Find where the given text appears and provide that cell's center as [x, y] coordinate. 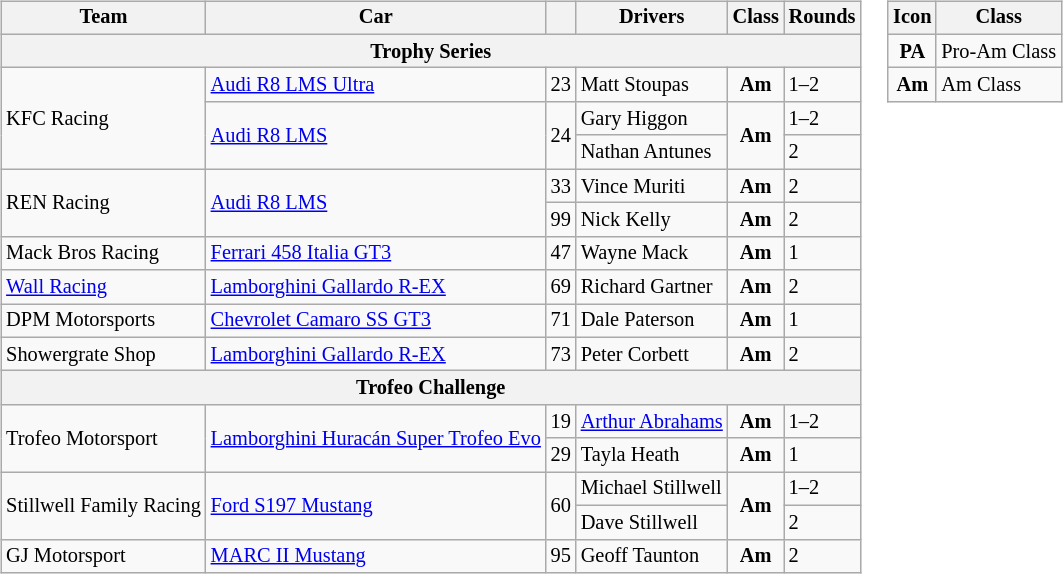
19 [561, 422]
KFC Racing [104, 118]
Vince Muriti [652, 186]
Car [376, 18]
Stillwell Family Racing [104, 506]
Arthur Abrahams [652, 422]
Geoff Taunton [652, 556]
Showergrate Shop [104, 354]
Wayne Mack [652, 253]
PA [912, 51]
95 [561, 556]
Trophy Series [430, 51]
MARC II Mustang [376, 556]
Trofeo Motorsport [104, 438]
Audi R8 LMS Ultra [376, 85]
Michael Stillwell [652, 489]
Rounds [822, 18]
Nick Kelly [652, 220]
Icon [912, 18]
DPM Motorsports [104, 321]
GJ Motorsport [104, 556]
Mack Bros Racing [104, 253]
Dave Stillwell [652, 522]
69 [561, 287]
Richard Gartner [652, 287]
Chevrolet Camaro SS GT3 [376, 321]
Drivers [652, 18]
Wall Racing [104, 287]
24 [561, 136]
71 [561, 321]
Pro-Am Class [998, 51]
Matt Stoupas [652, 85]
23 [561, 85]
Nathan Antunes [652, 152]
Tayla Heath [652, 455]
Dale Paterson [652, 321]
Ferrari 458 Italia GT3 [376, 253]
Peter Corbett [652, 354]
29 [561, 455]
47 [561, 253]
60 [561, 506]
73 [561, 354]
Trofeo Challenge [430, 388]
Team [104, 18]
Lamborghini Huracán Super Trofeo Evo [376, 438]
REN Racing [104, 202]
Ford S197 Mustang [376, 506]
99 [561, 220]
Gary Higgon [652, 119]
Am Class [998, 85]
33 [561, 186]
